Search for the cell housing the specified text and yield its (x, y) center coordinate. 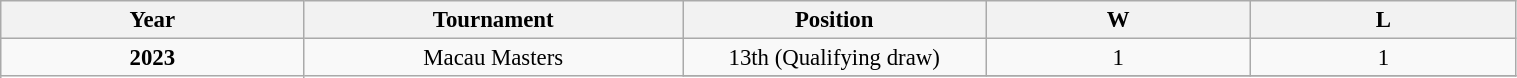
W (1118, 20)
Year (152, 20)
L (1384, 20)
Position (834, 20)
13th (Qualifying draw) (834, 58)
2023 (152, 58)
Macau Masters (494, 58)
Tournament (494, 20)
